Capture the cell that displays the provided text and extract its [x, y] central coordinate. 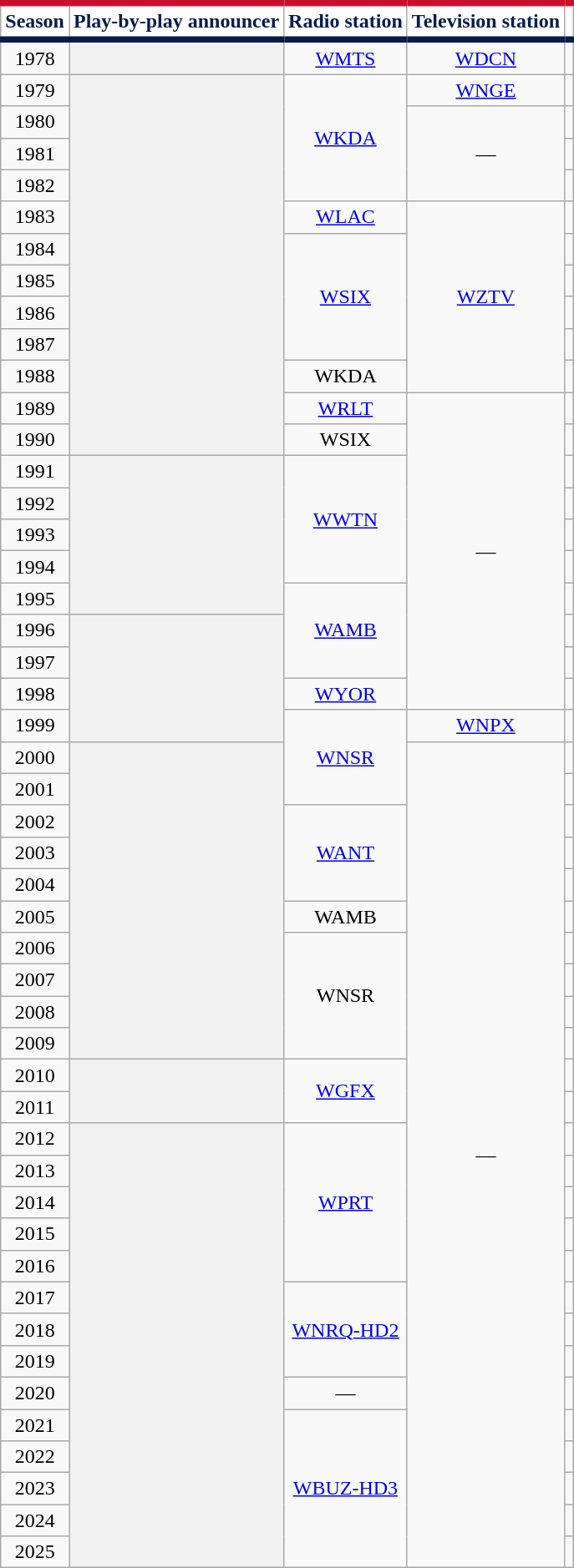
2015 [35, 1234]
2004 [35, 884]
Season [35, 22]
1984 [35, 249]
1985 [35, 281]
WGFX [346, 1091]
2022 [35, 1457]
WNPX [485, 726]
2005 [35, 916]
WWTN [346, 519]
1998 [35, 694]
2014 [35, 1202]
1981 [35, 154]
1982 [35, 185]
2009 [35, 1044]
1978 [35, 57]
WRLT [346, 408]
2002 [35, 821]
1996 [35, 630]
2000 [35, 757]
2012 [35, 1139]
2017 [35, 1297]
2007 [35, 980]
2019 [35, 1361]
2010 [35, 1075]
1987 [35, 344]
2006 [35, 948]
WNRQ-HD2 [346, 1329]
WMTS [346, 57]
1995 [35, 599]
1993 [35, 535]
2021 [35, 1425]
2024 [35, 1520]
1980 [35, 122]
2025 [35, 1552]
2018 [35, 1329]
Television station [485, 22]
WNGE [485, 90]
2016 [35, 1266]
WPRT [346, 1202]
2001 [35, 789]
1986 [35, 312]
1988 [35, 376]
1989 [35, 408]
WYOR [346, 694]
2020 [35, 1393]
2003 [35, 852]
WDCN [485, 57]
2023 [35, 1489]
2013 [35, 1171]
1991 [35, 472]
1992 [35, 503]
2011 [35, 1107]
Play-by-play announcer [175, 22]
1979 [35, 90]
2008 [35, 1012]
WANT [346, 852]
1994 [35, 567]
WLAC [346, 217]
WZTV [485, 296]
1997 [35, 662]
WBUZ-HD3 [346, 1489]
1983 [35, 217]
Radio station [346, 22]
1990 [35, 440]
1999 [35, 726]
